Pinpoint the cell where the given text exists, returning its [x, y] midpoint coordinate. 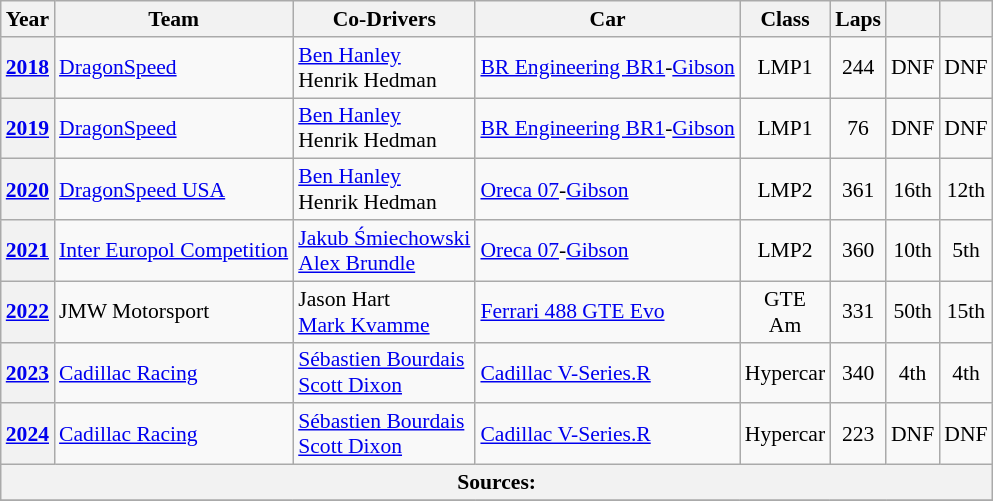
Inter Europol Competition [174, 250]
GTEAm [785, 312]
Sources: [497, 483]
50th [912, 312]
340 [858, 372]
15th [966, 312]
Co-Drivers [384, 19]
Team [174, 19]
Laps [858, 19]
Year [28, 19]
2022 [28, 312]
2023 [28, 372]
DragonSpeed USA [174, 190]
10th [912, 250]
360 [858, 250]
Car [607, 19]
JMW Motorsport [174, 312]
16th [912, 190]
361 [858, 190]
244 [858, 68]
2019 [28, 128]
331 [858, 312]
Jakub Śmiechowski Alex Brundle [384, 250]
Class [785, 19]
76 [858, 128]
2024 [28, 434]
5th [966, 250]
Ferrari 488 GTE Evo [607, 312]
2018 [28, 68]
223 [858, 434]
Jason Hart Mark Kvamme [384, 312]
2021 [28, 250]
12th [966, 190]
2020 [28, 190]
